Output the (x, y) coordinate of the center of the cell containing the given text.  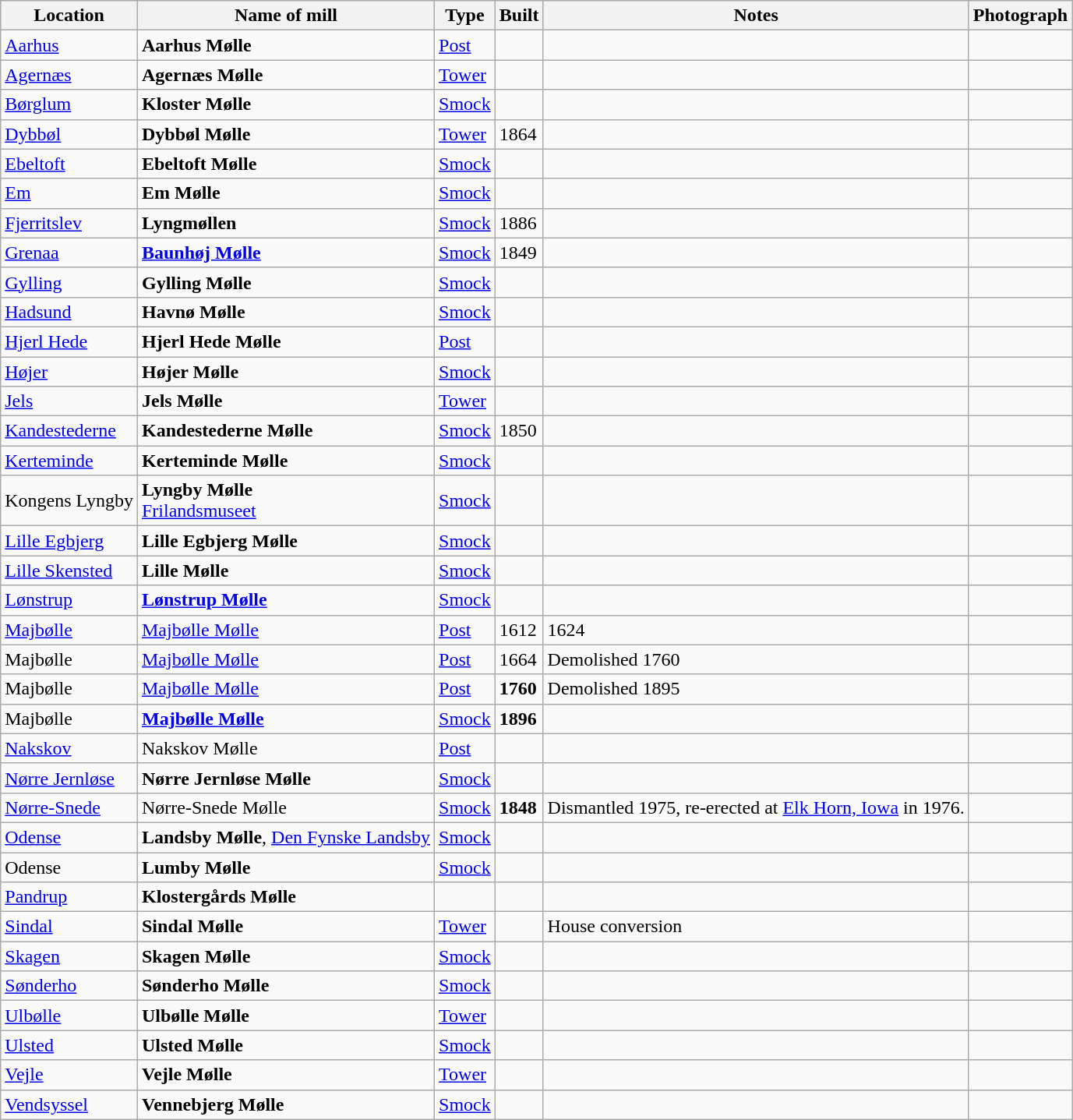
1760 (519, 689)
Agernæs Mølle (285, 75)
Vejle (69, 1075)
Kandestederne Mølle (285, 431)
Em Mølle (285, 193)
Lille Egbjerg (69, 541)
Lille Egbjerg Mølle (285, 541)
Nakskov (69, 748)
Højer Mølle (285, 372)
Lille Mølle (285, 571)
Name of mill (285, 16)
Ebeltoft Mølle (285, 164)
Aarhus Mølle (285, 45)
Sindal (69, 927)
Nørre Jernløse (69, 778)
Location (69, 16)
Hjerl Hede Mølle (285, 341)
Fjerritslev (69, 223)
Built (519, 16)
Jels Mølle (285, 401)
Gylling Mølle (285, 282)
Lille Skensted (69, 571)
Jels (69, 401)
Nørre Jernløse Mølle (285, 778)
Sindal Mølle (285, 927)
Lyngby MølleFrilandsmuseet (285, 500)
Lønstrup (69, 600)
Vennebjerg Mølle (285, 1104)
Lyngmøllen (285, 223)
Ulsted (69, 1045)
1849 (519, 253)
Nørre-Snede (69, 807)
Højer (69, 372)
Notes (756, 16)
Em (69, 193)
Kandestederne (69, 431)
Baunhøj Mølle (285, 253)
1864 (519, 134)
1612 (519, 630)
Sønderho Mølle (285, 986)
Hadsund (69, 312)
Pandrup (69, 897)
Ulbølle (69, 1016)
1886 (519, 223)
Demolished 1760 (756, 659)
Landsby Mølle, Den Fynske Landsby (285, 837)
Photograph (1020, 16)
Skagen Mølle (285, 956)
Nakskov Mølle (285, 748)
Børglum (69, 104)
Kerteminde (69, 461)
Kongens Lyngby (69, 500)
Grenaa (69, 253)
Vendsyssel (69, 1104)
1848 (519, 807)
1850 (519, 431)
House conversion (756, 927)
Nørre-Snede Mølle (285, 807)
Aarhus (69, 45)
Kerteminde Mølle (285, 461)
1624 (756, 630)
Sønderho (69, 986)
Lønstrup Mølle (285, 600)
Klostergårds Mølle (285, 897)
1664 (519, 659)
Skagen (69, 956)
Dismantled 1975, re-erected at Elk Horn, Iowa in 1976. (756, 807)
Hjerl Hede (69, 341)
1896 (519, 719)
Dybbøl (69, 134)
Agernæs (69, 75)
Ebeltoft (69, 164)
Vejle Mølle (285, 1075)
Ulbølle Mølle (285, 1016)
Type (465, 16)
Lumby Mølle (285, 867)
Ulsted Mølle (285, 1045)
Havnø Mølle (285, 312)
Gylling (69, 282)
Kloster Mølle (285, 104)
Demolished 1895 (756, 689)
Dybbøl Mølle (285, 134)
